Locate the cell with the specified text and output its [X, Y] center coordinate. 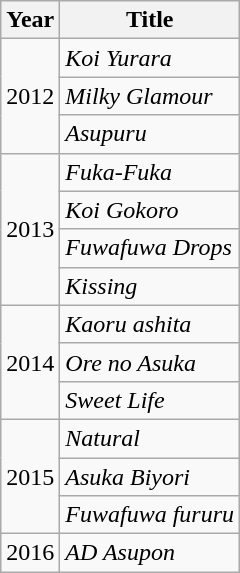
2012 [30, 96]
2013 [30, 229]
Natural [150, 438]
Asupuru [150, 134]
AD Asupon [150, 553]
Fuwafuwa Drops [150, 248]
Kaoru ashita [150, 324]
Milky Glamour [150, 96]
Asuka Biyori [150, 477]
Fuwafuwa fururu [150, 515]
2014 [30, 362]
Sweet Life [150, 400]
Koi Gokoro [150, 210]
2015 [30, 476]
Year [30, 20]
Title [150, 20]
2016 [30, 553]
Fuka-Fuka [150, 172]
Koi Yurara [150, 58]
Ore no Asuka [150, 362]
Kissing [150, 286]
